Return [x, y] of the center of cell containing provided text 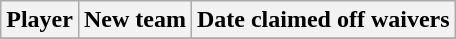
Date claimed off waivers [323, 20]
New team [134, 20]
Player [40, 20]
